Return the (X, Y) coordinate for the center point of the cell that contains the specified text.  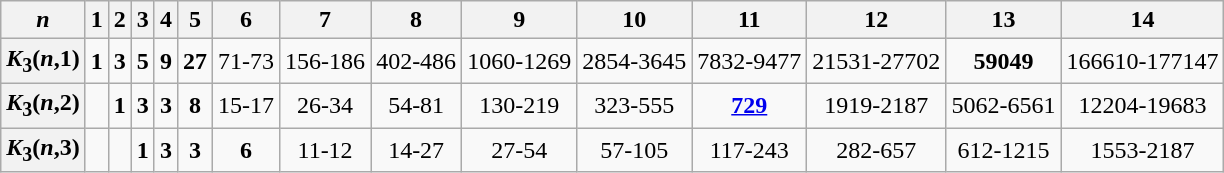
21531-27702 (876, 61)
15-17 (246, 105)
612-1215 (1004, 150)
K3(n,2) (43, 105)
14 (1142, 20)
2854-3645 (634, 61)
26-34 (326, 105)
1553-2187 (1142, 150)
130-219 (520, 105)
13 (1004, 20)
729 (750, 105)
5062-6561 (1004, 105)
282-657 (876, 150)
323-555 (634, 105)
11 (750, 20)
7832-9477 (750, 61)
59049 (1004, 61)
2 (120, 20)
12204-19683 (1142, 105)
12 (876, 20)
156-186 (326, 61)
402-486 (416, 61)
11-12 (326, 150)
K3(n,3) (43, 150)
57-105 (634, 150)
n (43, 20)
117-243 (750, 150)
166610-177147 (1142, 61)
54-81 (416, 105)
K3(n,1) (43, 61)
27-54 (520, 150)
71-73 (246, 61)
1919-2187 (876, 105)
4 (166, 20)
27 (194, 61)
14-27 (416, 150)
7 (326, 20)
10 (634, 20)
1060-1269 (520, 61)
